From the cell containing the given text, extract its center point as [x, y] coordinate. 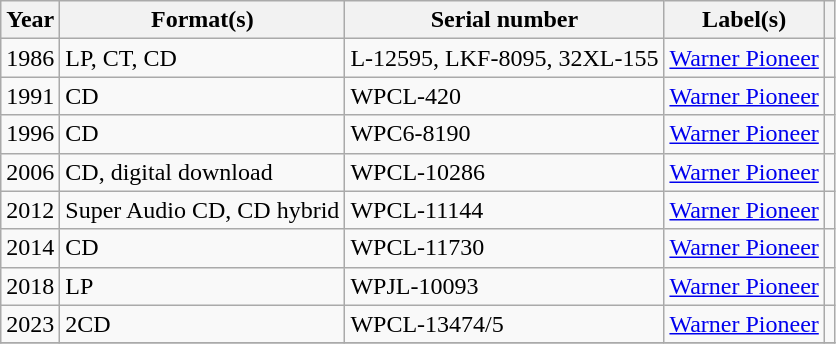
2CD [202, 324]
2018 [30, 286]
1991 [30, 96]
WPC6-8190 [504, 134]
WPCL-11730 [504, 248]
1996 [30, 134]
L-12595, LKF-8095, 32XL-155 [504, 58]
2014 [30, 248]
2006 [30, 172]
Year [30, 20]
CD, digital download [202, 172]
LP [202, 286]
LP, CT, CD [202, 58]
WPJL-10093 [504, 286]
WPCL-13474/5 [504, 324]
2023 [30, 324]
WPCL-11144 [504, 210]
Serial number [504, 20]
1986 [30, 58]
Super Audio CD, CD hybrid [202, 210]
Label(s) [744, 20]
2012 [30, 210]
Format(s) [202, 20]
WPCL-420 [504, 96]
WPCL-10286 [504, 172]
